Capture the cell that displays the provided text and extract its [x, y] central coordinate. 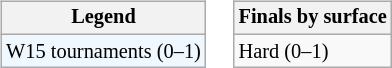
Legend [103, 18]
W15 tournaments (0–1) [103, 51]
Hard (0–1) [313, 51]
Finals by surface [313, 18]
